Scan for the cell matching the given text and deliver its [X, Y] coordinate at center. 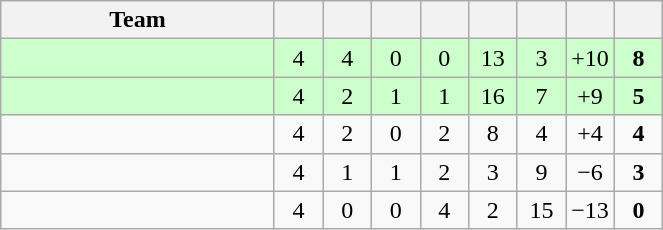
−6 [590, 172]
9 [542, 172]
15 [542, 210]
−13 [590, 210]
7 [542, 96]
+4 [590, 134]
5 [638, 96]
+10 [590, 58]
+9 [590, 96]
13 [494, 58]
16 [494, 96]
Team [138, 20]
